Return the [x, y] coordinate for the center point of the cell that contains the specified text.  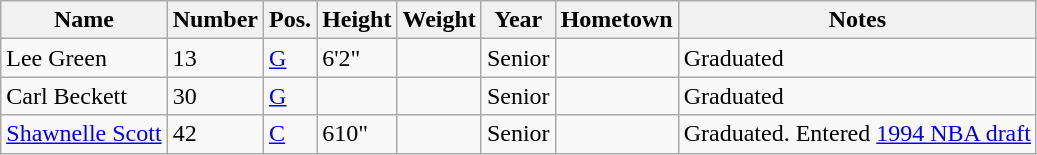
Weight [439, 20]
C [290, 134]
6'2" [357, 58]
13 [215, 58]
Pos. [290, 20]
30 [215, 96]
42 [215, 134]
Shawnelle Scott [84, 134]
Height [357, 20]
610" [357, 134]
Notes [857, 20]
Number [215, 20]
Carl Beckett [84, 96]
Lee Green [84, 58]
Year [518, 20]
Hometown [616, 20]
Graduated. Entered 1994 NBA draft [857, 134]
Name [84, 20]
